Detect which cell encompasses the target text, then output its [X, Y] center coordinate. 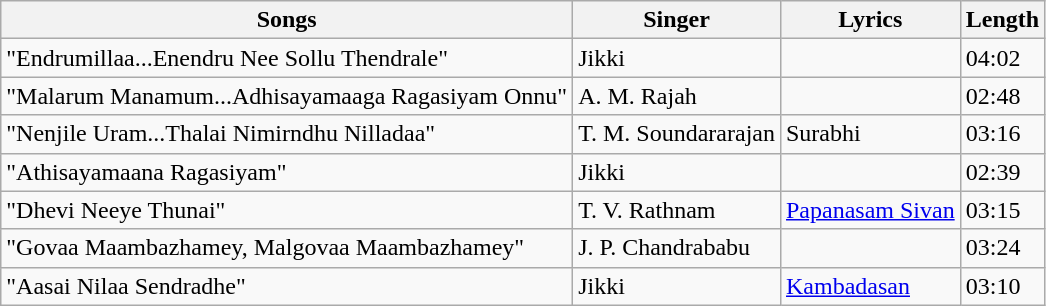
Papanasam Sivan [870, 210]
J. P. Chandrababu [677, 248]
03:16 [1002, 134]
Lyrics [870, 20]
A. M. Rajah [677, 96]
Singer [677, 20]
02:48 [1002, 96]
"Malarum Manamum...Adhisayamaaga Ragasiyam Onnu" [287, 96]
03:24 [1002, 248]
Surabhi [870, 134]
Kambadasan [870, 286]
"Endrumillaa...Enendru Nee Sollu Thendrale" [287, 58]
"Athisayamaana Ragasiyam" [287, 172]
Length [1002, 20]
T. V. Rathnam [677, 210]
03:15 [1002, 210]
02:39 [1002, 172]
"Dhevi Neeye Thunai" [287, 210]
"Aasai Nilaa Sendradhe" [287, 286]
03:10 [1002, 286]
T. M. Soundararajan [677, 134]
Songs [287, 20]
"Nenjile Uram...Thalai Nimirndhu Nilladaa" [287, 134]
"Govaa Maambazhamey, Malgovaa Maambazhamey" [287, 248]
04:02 [1002, 58]
